Pinpoint the cell where the given text exists, returning its [x, y] midpoint coordinate. 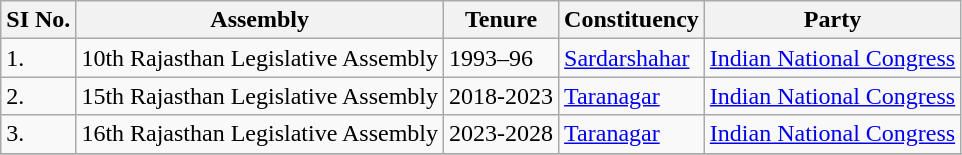
2023-2028 [502, 134]
1993–96 [502, 58]
Party [832, 20]
15th Rajasthan Legislative Assembly [260, 96]
SI No. [38, 20]
3. [38, 134]
2. [38, 96]
Assembly [260, 20]
10th Rajasthan Legislative Assembly [260, 58]
2018-2023 [502, 96]
Constituency [632, 20]
Tenure [502, 20]
1. [38, 58]
Sardarshahar [632, 58]
16th Rajasthan Legislative Assembly [260, 134]
